Capture the cell that displays the provided text and extract its (X, Y) central coordinate. 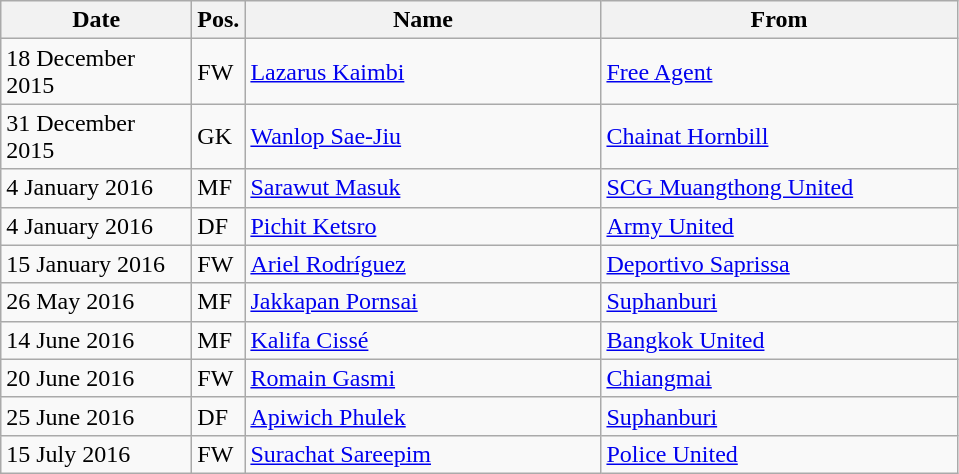
Surachat Sareepim (423, 454)
Apiwich Phulek (423, 416)
Pichit Ketsro (423, 226)
Wanlop Sae-Jiu (423, 136)
31 December 2015 (96, 136)
Sarawut Masuk (423, 188)
Ariel Rodríguez (423, 264)
Deportivo Saprissa (779, 264)
GK (218, 136)
26 May 2016 (96, 302)
20 June 2016 (96, 378)
Kalifa Cissé (423, 340)
From (779, 20)
25 June 2016 (96, 416)
15 January 2016 (96, 264)
Army United (779, 226)
18 December 2015 (96, 72)
Free Agent (779, 72)
Bangkok United (779, 340)
Romain Gasmi (423, 378)
15 July 2016 (96, 454)
SCG Muangthong United (779, 188)
Jakkapan Pornsai (423, 302)
14 June 2016 (96, 340)
Police United (779, 454)
Chainat Hornbill (779, 136)
Lazarus Kaimbi (423, 72)
Pos. (218, 20)
Name (423, 20)
Chiangmai (779, 378)
Date (96, 20)
